Detect which cell encompasses the target text, then output its [X, Y] center coordinate. 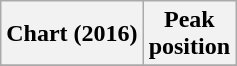
Peakposition [189, 34]
Chart (2016) [72, 34]
